Search for the cell housing the specified text and yield its (X, Y) center coordinate. 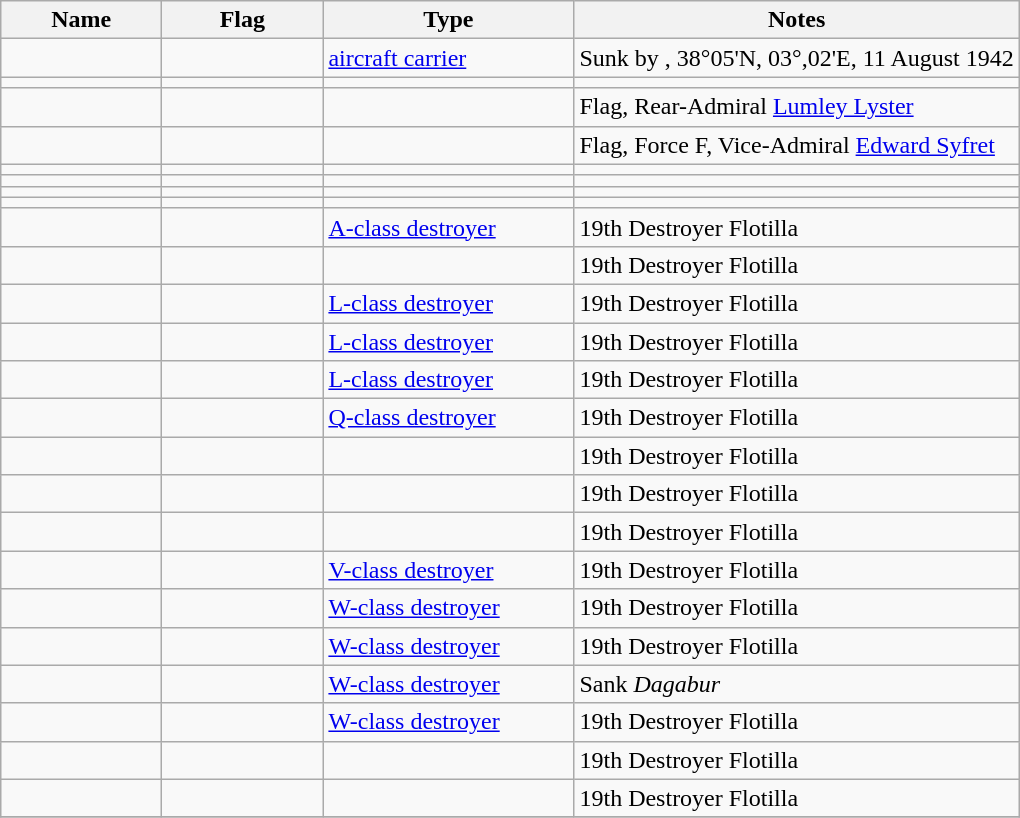
Type (448, 20)
Q-class destroyer (448, 418)
Flag, Force F, Vice-Admiral Edward Syfret (796, 145)
Sunk by , 38°05'N, 03°,02'E, 11 August 1942 (796, 58)
Notes (796, 20)
A-class destroyer (448, 227)
Sank Dagabur (796, 684)
Name (82, 20)
Flag, Rear-Admiral Lumley Lyster (796, 107)
V-class destroyer (448, 570)
Flag (242, 20)
aircraft carrier (448, 58)
